Locate the cell with the specified text and output its (X, Y) center coordinate. 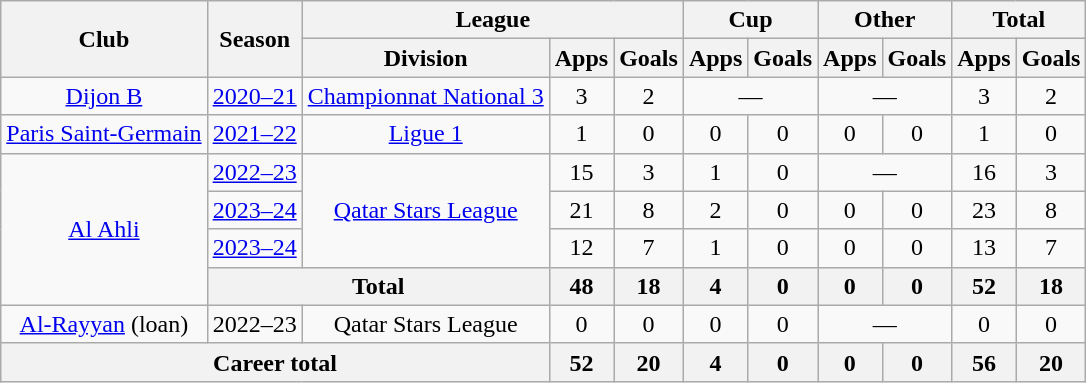
Al-Rayyan (loan) (104, 324)
Championnat National 3 (426, 96)
13 (984, 248)
48 (581, 286)
Paris Saint-Germain (104, 134)
Career total (275, 362)
56 (984, 362)
Cup (750, 20)
Club (104, 39)
21 (581, 210)
Other (885, 20)
15 (581, 172)
16 (984, 172)
2021–22 (254, 134)
Al Ahli (104, 229)
Dijon B (104, 96)
Season (254, 39)
League (492, 20)
23 (984, 210)
12 (581, 248)
Ligue 1 (426, 134)
Division (426, 58)
2020–21 (254, 96)
